Determine the (X, Y) coordinate at the center of the cell enclosing the given text.  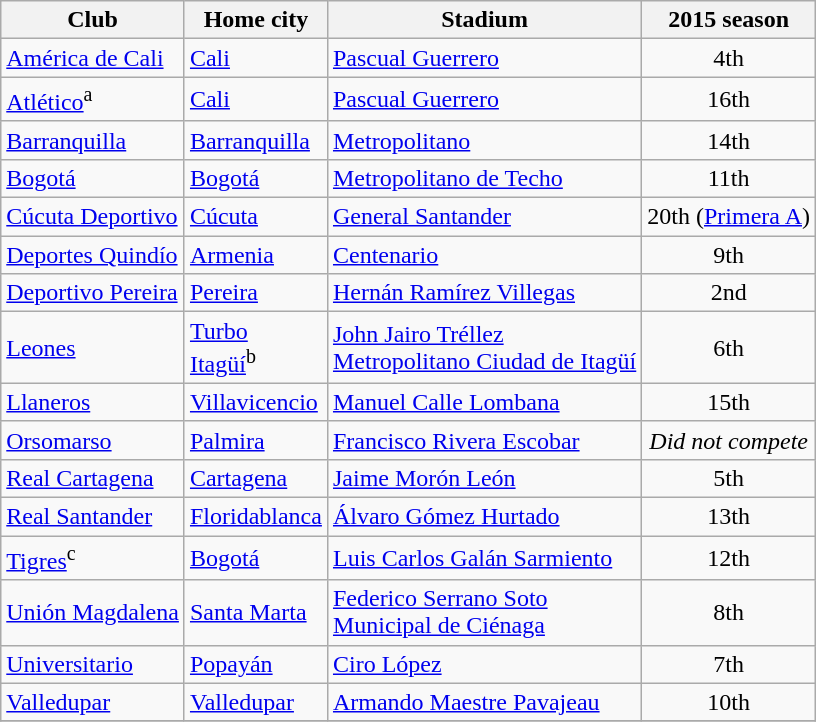
Club (93, 20)
Deportivo Pereira (93, 293)
Ciro López (484, 664)
Hernán Ramírez Villegas (484, 293)
Palmira (256, 440)
2nd (729, 293)
14th (729, 140)
Cúcuta (256, 217)
Luis Carlos Galán Sarmiento (484, 558)
Orsomarso (93, 440)
John Jairo TréllezMetropolitano Ciudad de Itagüí (484, 348)
TurboItagüíb (256, 348)
7th (729, 664)
Floridablanca (256, 516)
10th (729, 702)
Universitario (93, 664)
Metropolitano (484, 140)
Stadium (484, 20)
2015 season (729, 20)
20th (Primera A) (729, 217)
Cúcuta Deportivo (93, 217)
Leones (93, 348)
12th (729, 558)
Federico Serrano SotoMunicipal de Ciénaga (484, 612)
16th (729, 100)
Armenia (256, 255)
Atléticoa (93, 100)
Real Santander (93, 516)
Francisco Rivera Escobar (484, 440)
Manuel Calle Lombana (484, 402)
Did not compete (729, 440)
Pereira (256, 293)
13th (729, 516)
Santa Marta (256, 612)
5th (729, 478)
General Santander (484, 217)
4th (729, 58)
Villavicencio (256, 402)
Cartagena (256, 478)
Jaime Morón León (484, 478)
15th (729, 402)
Álvaro Gómez Hurtado (484, 516)
Armando Maestre Pavajeau (484, 702)
Llaneros (93, 402)
Popayán (256, 664)
Tigresc (93, 558)
América de Cali (93, 58)
Deportes Quindío (93, 255)
Metropolitano de Techo (484, 178)
8th (729, 612)
Centenario (484, 255)
Home city (256, 20)
Real Cartagena (93, 478)
Unión Magdalena (93, 612)
11th (729, 178)
9th (729, 255)
6th (729, 348)
